Pinpoint the cell where the given text exists, returning its (X, Y) midpoint coordinate. 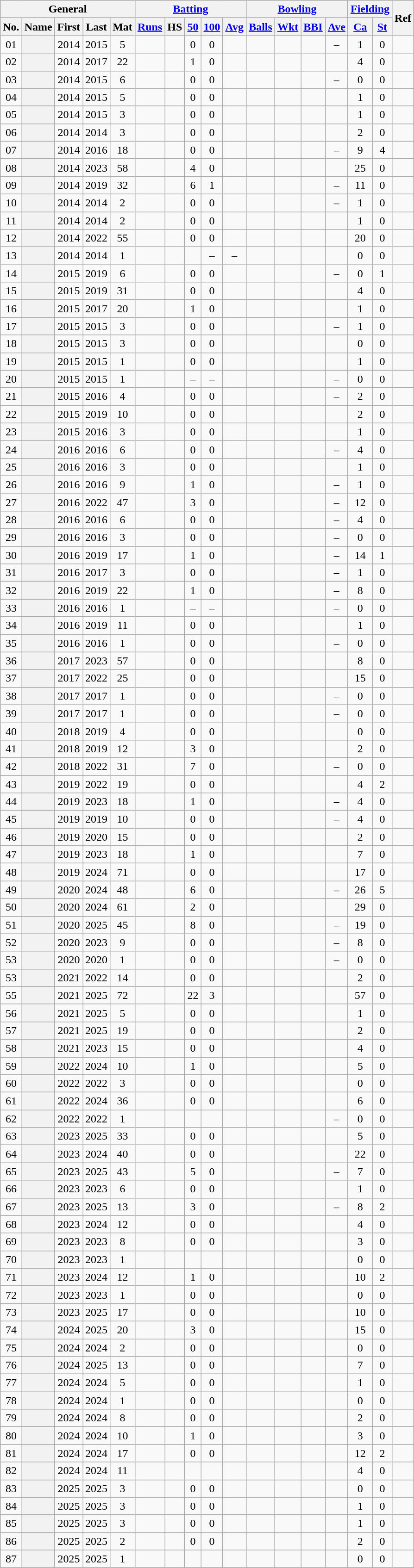
BBI (313, 27)
80 (11, 1436)
44 (11, 802)
Batting (190, 9)
74 (11, 1330)
Last (96, 27)
56 (11, 1013)
23 (11, 432)
42 (11, 766)
77 (11, 1383)
03 (11, 80)
Avg (234, 27)
60 (11, 1084)
100 (212, 27)
39 (11, 713)
General (68, 9)
16 (11, 309)
87 (11, 1559)
21 (11, 397)
82 (11, 1471)
81 (11, 1453)
Ref (403, 18)
Wkt (288, 27)
38 (11, 696)
41 (11, 749)
34 (11, 626)
46 (11, 837)
84 (11, 1506)
No. (11, 27)
78 (11, 1401)
Ca (360, 27)
04 (11, 97)
66 (11, 1189)
St (382, 27)
85 (11, 1524)
67 (11, 1207)
69 (11, 1242)
65 (11, 1171)
30 (11, 555)
27 (11, 502)
79 (11, 1418)
59 (11, 1066)
07 (11, 150)
35 (11, 643)
Bowling (297, 9)
First (69, 27)
63 (11, 1136)
Name (38, 27)
05 (11, 115)
76 (11, 1365)
28 (11, 520)
68 (11, 1224)
49 (11, 890)
HS (175, 27)
64 (11, 1154)
Ave (336, 27)
Runs (150, 27)
62 (11, 1119)
02 (11, 62)
06 (11, 132)
09 (11, 185)
70 (11, 1259)
75 (11, 1348)
01 (11, 44)
Balls (261, 27)
24 (11, 449)
Mat (123, 27)
37 (11, 678)
51 (11, 925)
86 (11, 1541)
Fielding (370, 9)
52 (11, 942)
83 (11, 1488)
08 (11, 167)
73 (11, 1312)
